Find where the given text appears and provide that cell's center as [X, Y] coordinate. 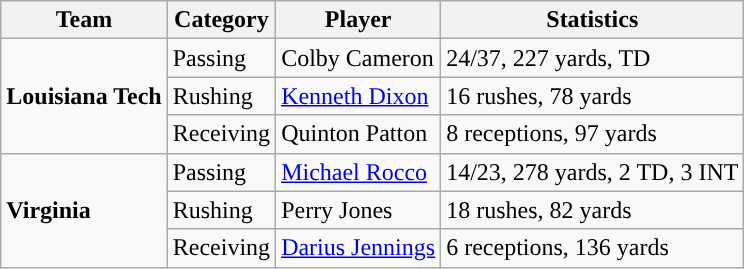
Darius Jennings [358, 248]
14/23, 278 yards, 2 TD, 3 INT [592, 172]
Player [358, 20]
16 rushes, 78 yards [592, 96]
Quinton Patton [358, 134]
Category [221, 20]
8 receptions, 97 yards [592, 134]
Perry Jones [358, 210]
Colby Cameron [358, 58]
Michael Rocco [358, 172]
6 receptions, 136 yards [592, 248]
Team [84, 20]
Virginia [84, 210]
18 rushes, 82 yards [592, 210]
Statistics [592, 20]
Kenneth Dixon [358, 96]
24/37, 227 yards, TD [592, 58]
Louisiana Tech [84, 96]
